For the text-containing cell, return its midpoint in (x, y) coordinate format. 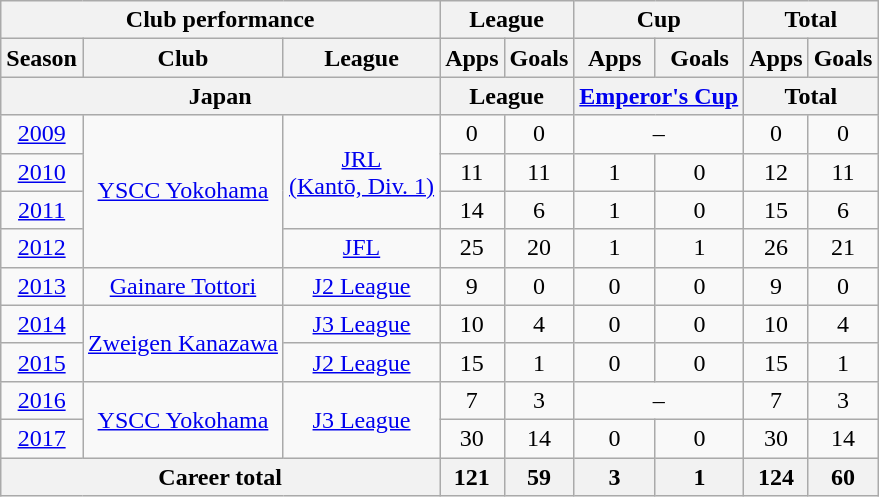
2009 (42, 134)
JFL (361, 248)
JRL(Kantō, Div. 1) (361, 172)
2013 (42, 286)
12 (776, 172)
2010 (42, 172)
2011 (42, 210)
20 (539, 248)
Club (182, 58)
60 (843, 477)
2012 (42, 248)
Season (42, 58)
2015 (42, 362)
Career total (220, 477)
Japan (220, 96)
59 (539, 477)
26 (776, 248)
2017 (42, 438)
2014 (42, 324)
21 (843, 248)
25 (472, 248)
Gainare Tottori (182, 286)
124 (776, 477)
Emperor's Cup (659, 96)
Club performance (220, 20)
121 (472, 477)
2016 (42, 400)
Zweigen Kanazawa (182, 343)
Cup (659, 20)
